Search for the cell housing the specified text and yield its (X, Y) center coordinate. 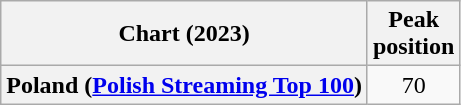
Poland (Polish Streaming Top 100) (184, 85)
Chart (2023) (184, 34)
Peakposition (413, 34)
70 (413, 85)
